For the text-containing cell, return its midpoint in (X, Y) coordinate format. 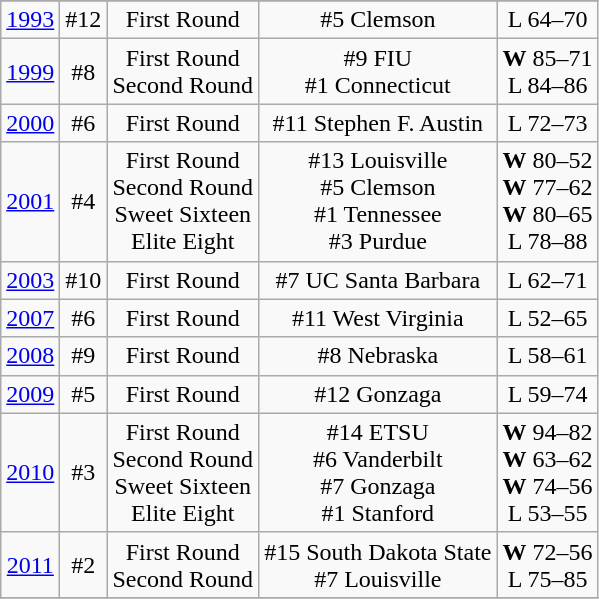
2010 (30, 472)
2003 (30, 280)
#11 Stephen F. Austin (378, 123)
W 80–52W 77–62W 80–65L 78–88 (548, 202)
#8 Nebraska (378, 356)
#9 (84, 356)
W 85–71L 84–86 (548, 72)
L 58–61 (548, 356)
#10 (84, 280)
2008 (30, 356)
W 94–82W 63–62W 74–56L 53–55 (548, 472)
#4 (84, 202)
1993 (30, 20)
#5 (84, 394)
L 64–70 (548, 20)
#14 ETSU#6 Vanderbilt#7 Gonzaga#1 Stanford (378, 472)
#7 UC Santa Barbara (378, 280)
#12 Gonzaga (378, 394)
2001 (30, 202)
2007 (30, 318)
2011 (30, 564)
L 72–73 (548, 123)
#3 (84, 472)
W 72–56L 75–85 (548, 564)
L 52–65 (548, 318)
L 62–71 (548, 280)
#12 (84, 20)
#5 Clemson (378, 20)
#8 (84, 72)
#2 (84, 564)
2009 (30, 394)
#15 South Dakota State#7 Louisville (378, 564)
#9 FIU#1 Connecticut (378, 72)
#13 Louisville#5 Clemson#1 Tennessee#3 Purdue (378, 202)
#11 West Virginia (378, 318)
2000 (30, 123)
1999 (30, 72)
L 59–74 (548, 394)
